Locate the cell with the specified text and output its [x, y] center coordinate. 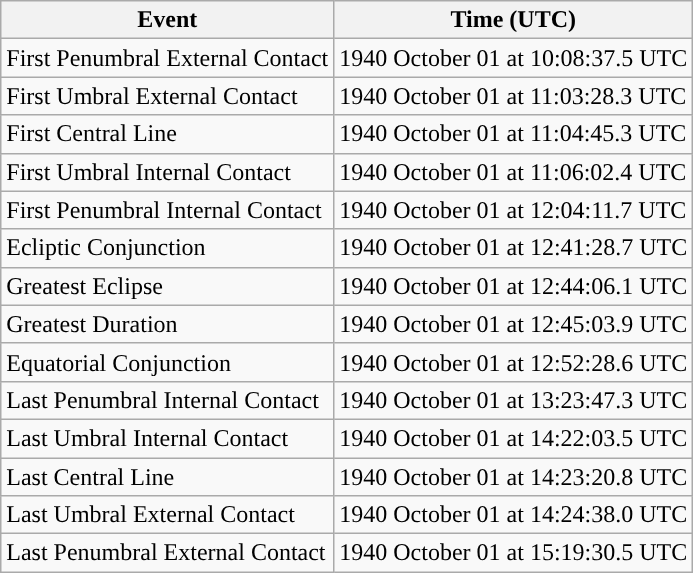
1940 October 01 at 14:23:20.8 UTC [514, 477]
1940 October 01 at 12:45:03.9 UTC [514, 324]
Time (UTC) [514, 20]
1940 October 01 at 11:04:45.3 UTC [514, 134]
First Penumbral External Contact [168, 58]
Last Penumbral Internal Contact [168, 400]
1940 October 01 at 15:19:30.5 UTC [514, 553]
First Penumbral Internal Contact [168, 210]
1940 October 01 at 11:06:02.4 UTC [514, 172]
1940 October 01 at 14:22:03.5 UTC [514, 438]
1940 October 01 at 12:44:06.1 UTC [514, 286]
1940 October 01 at 10:08:37.5 UTC [514, 58]
Ecliptic Conjunction [168, 248]
First Umbral External Contact [168, 96]
1940 October 01 at 12:52:28.6 UTC [514, 362]
Last Central Line [168, 477]
Last Umbral Internal Contact [168, 438]
Greatest Eclipse [168, 286]
1940 October 01 at 12:04:11.7 UTC [514, 210]
1940 October 01 at 12:41:28.7 UTC [514, 248]
Equatorial Conjunction [168, 362]
Greatest Duration [168, 324]
1940 October 01 at 11:03:28.3 UTC [514, 96]
First Umbral Internal Contact [168, 172]
Event [168, 20]
1940 October 01 at 13:23:47.3 UTC [514, 400]
1940 October 01 at 14:24:38.0 UTC [514, 515]
Last Umbral External Contact [168, 515]
Last Penumbral External Contact [168, 553]
First Central Line [168, 134]
